From the cell containing the given text, extract its center point as [X, Y] coordinate. 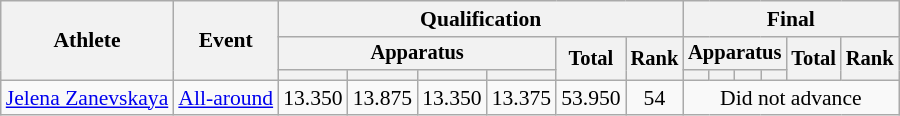
Final [790, 19]
Event [226, 40]
13.875 [382, 98]
Jelena Zanevskaya [88, 98]
Qualification [480, 19]
Athlete [88, 40]
54 [655, 98]
53.950 [590, 98]
Did not advance [790, 98]
13.375 [522, 98]
All-around [226, 98]
